Pinpoint the cell where the given text exists, returning its (x, y) midpoint coordinate. 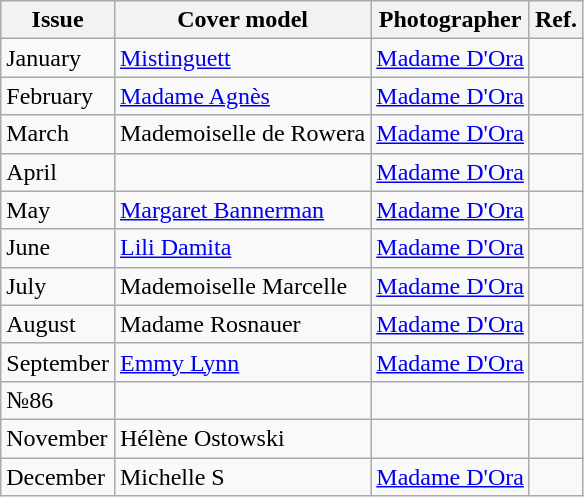
Photographer (450, 20)
Mistinguett (242, 58)
№86 (58, 400)
June (58, 248)
Madame Agnès (242, 96)
February (58, 96)
April (58, 172)
Emmy Lynn (242, 362)
Mademoiselle de Rowera (242, 134)
Hélène Ostowski (242, 438)
May (58, 210)
March (58, 134)
Cover model (242, 20)
January (58, 58)
Michelle S (242, 477)
Lili Damita (242, 248)
Issue (58, 20)
Margaret Bannerman (242, 210)
November (58, 438)
September (58, 362)
July (58, 286)
August (58, 324)
Ref. (556, 20)
Mademoiselle Marcelle (242, 286)
Madame Rosnauer (242, 324)
December (58, 477)
